Return the (x, y) coordinate for the center point of the cell that contains the specified text.  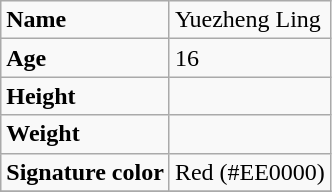
Name (86, 20)
Signature color (86, 172)
Weight (86, 134)
Height (86, 96)
Yuezheng Ling (250, 20)
16 (250, 58)
Red (#EE0000) (250, 172)
Age (86, 58)
